Capture the cell that displays the provided text and extract its [x, y] central coordinate. 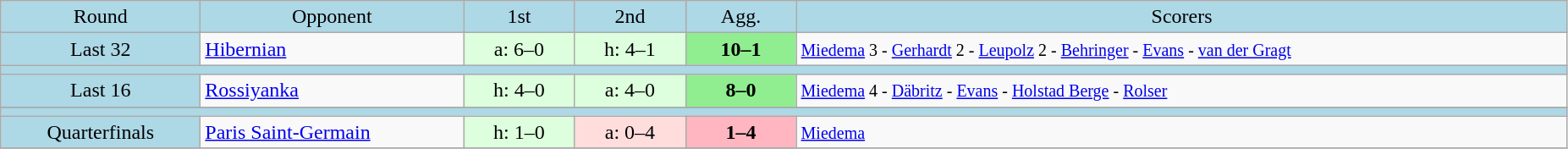
Paris Saint-Germain [332, 132]
Last 32 [101, 49]
Miedema 4 - Däbritz - Evans - Holstad Berge - Rolser [1181, 91]
2nd [630, 17]
Scorers [1181, 17]
h: 4–1 [630, 49]
h: 1–0 [520, 132]
Rossiyanka [332, 91]
h: 4–0 [520, 91]
Hibernian [332, 49]
a: 6–0 [520, 49]
Quarterfinals [101, 132]
Opponent [332, 17]
Agg. [741, 17]
8–0 [741, 91]
1st [520, 17]
a: 0–4 [630, 132]
Last 16 [101, 91]
10–1 [741, 49]
Miedema [1181, 132]
Miedema 3 - Gerhardt 2 - Leupolz 2 - Behringer - Evans - van der Gragt [1181, 49]
a: 4–0 [630, 91]
Round [101, 17]
1–4 [741, 132]
